Determine the [x, y] coordinate at the center of the cell enclosing the given text.  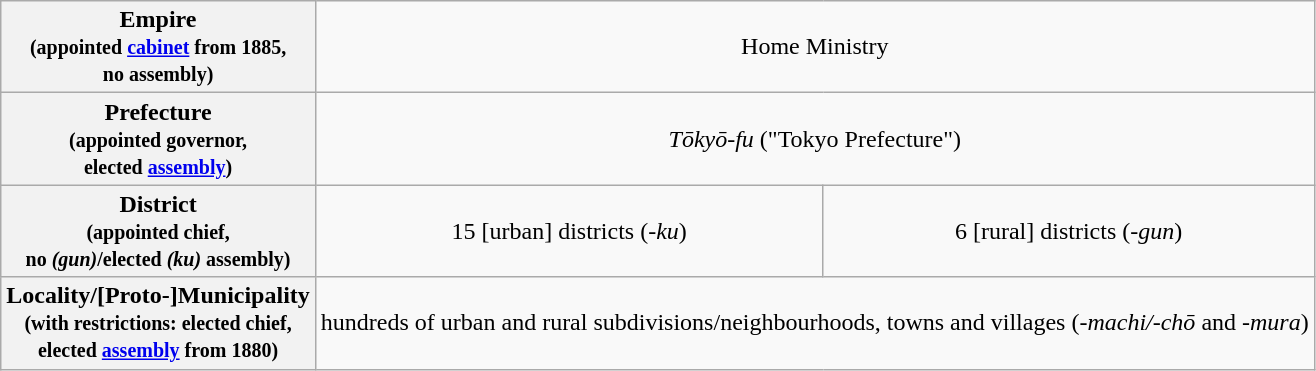
Prefecture(appointed governor,elected assembly) [158, 139]
Empire(appointed cabinet from 1885,no assembly) [158, 47]
6 [rural] districts (-gun) [1068, 231]
15 [urban] districts (-ku) [569, 231]
Tōkyō-fu ("Tokyo Prefecture") [814, 139]
Home Ministry [814, 47]
hundreds of urban and rural subdivisions/neighbourhoods, towns and villages (-machi/-chō and -mura) [814, 323]
Locality/[Proto-]Municipality(with restrictions: elected chief,elected assembly from 1880) [158, 323]
District(appointed chief,no (gun)/elected (ku) assembly) [158, 231]
